Output the [x, y] coordinate of the center of the cell containing the given text.  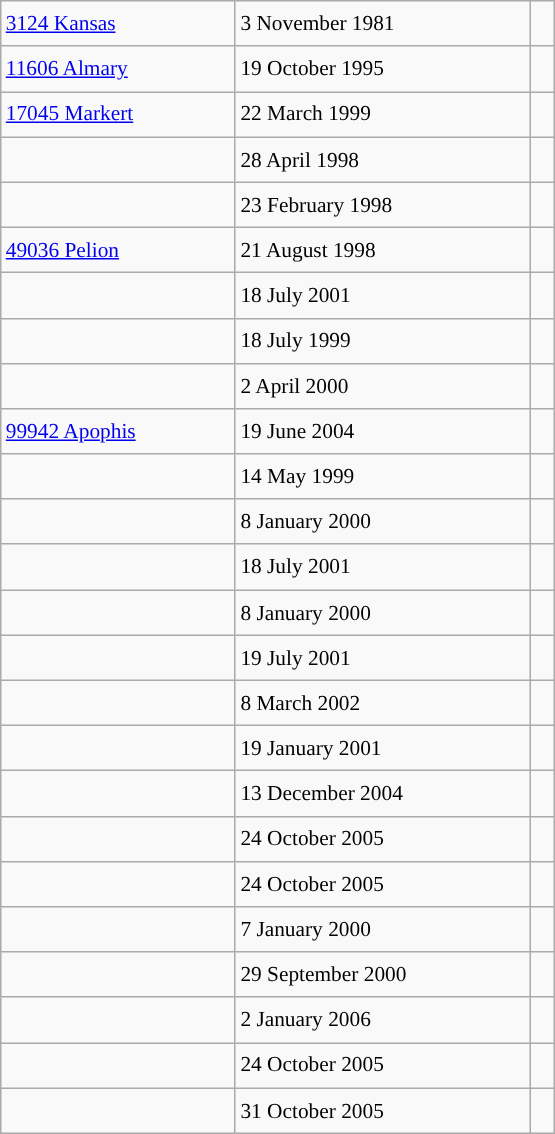
22 March 1999 [382, 114]
29 September 2000 [382, 974]
14 May 1999 [382, 476]
2 January 2006 [382, 1020]
18 July 1999 [382, 340]
31 October 2005 [382, 1110]
2 April 2000 [382, 386]
21 August 1998 [382, 250]
17045 Markert [118, 114]
23 February 1998 [382, 204]
11606 Almary [118, 68]
28 April 1998 [382, 160]
49036 Pelion [118, 250]
99942 Apophis [118, 432]
3124 Kansas [118, 24]
8 March 2002 [382, 702]
19 October 1995 [382, 68]
3 November 1981 [382, 24]
7 January 2000 [382, 930]
19 January 2001 [382, 748]
13 December 2004 [382, 794]
19 June 2004 [382, 432]
19 July 2001 [382, 658]
